Find where the given text appears and provide that cell's center as [x, y] coordinate. 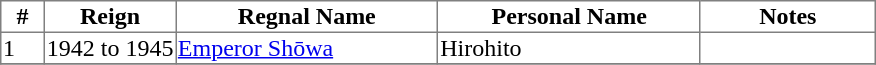
Notes [788, 17]
Emperor Shōwa [307, 48]
# [23, 17]
Reign [110, 17]
1942 to 1945 [110, 48]
1 [23, 48]
Personal Name [569, 17]
Hirohito [569, 48]
Regnal Name [307, 17]
